Scan for the cell matching the given text and deliver its [X, Y] coordinate at center. 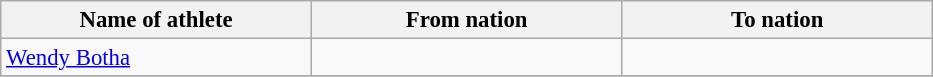
From nation [466, 20]
To nation [778, 20]
Name of athlete [156, 20]
Wendy Botha [156, 58]
